Search for the cell housing the specified text and yield its (X, Y) center coordinate. 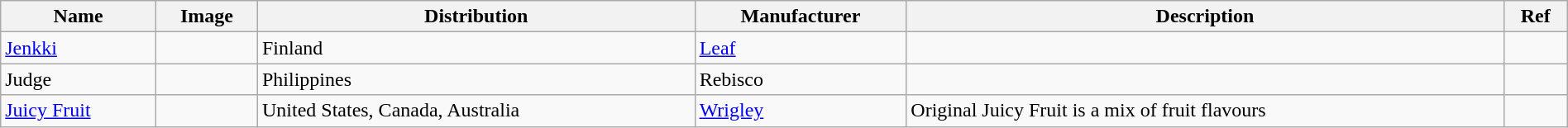
Judge (79, 79)
Rebisco (801, 79)
Name (79, 17)
Philippines (476, 79)
United States, Canada, Australia (476, 111)
Wrigley (801, 111)
Description (1205, 17)
Image (207, 17)
Distribution (476, 17)
Finland (476, 48)
Leaf (801, 48)
Ref (1535, 17)
Manufacturer (801, 17)
Jenkki (79, 48)
Juicy Fruit (79, 111)
Original Juicy Fruit is a mix of fruit flavours (1205, 111)
